Extract the [X, Y] coordinate from the center of the cell holding the provided text.  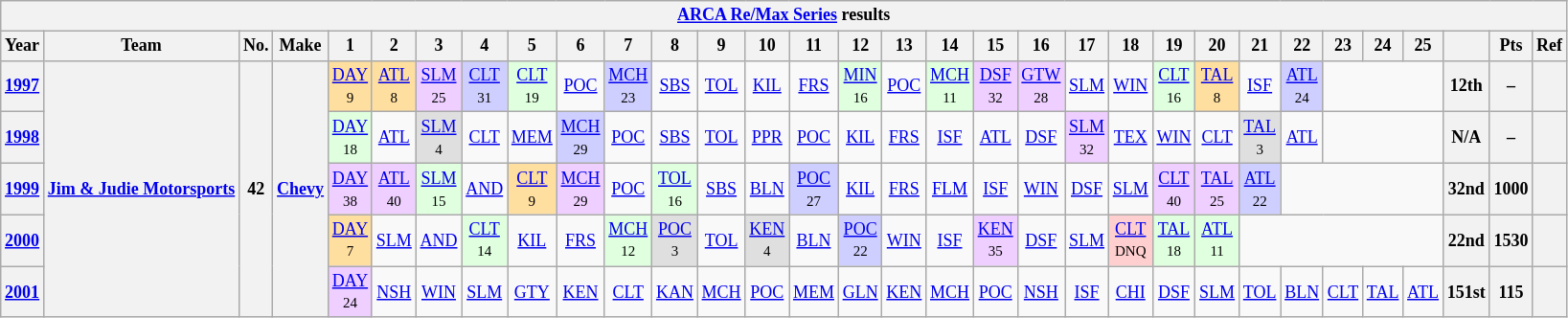
GTW28 [1041, 86]
8 [675, 46]
FLM [950, 189]
MCH23 [628, 86]
CLTDNQ [1130, 240]
ARCA Re/Max Series results [784, 15]
TAL25 [1217, 189]
11 [814, 46]
MCH12 [628, 240]
ATL40 [394, 189]
6 [580, 46]
2000 [23, 240]
ATL24 [1303, 86]
Year [23, 46]
12 [860, 46]
10 [767, 46]
DAY18 [350, 138]
MIN16 [860, 86]
TEX [1130, 138]
42 [257, 189]
1530 [1511, 240]
22nd [1466, 240]
7 [628, 46]
1 [350, 46]
CLT14 [485, 240]
23 [1343, 46]
TAL18 [1174, 240]
25 [1423, 46]
Team [141, 46]
1998 [23, 138]
115 [1511, 292]
DAY24 [350, 292]
POC3 [675, 240]
17 [1087, 46]
MCH11 [950, 86]
9 [721, 46]
SLM4 [439, 138]
DAY9 [350, 86]
22 [1303, 46]
15 [995, 46]
16 [1041, 46]
TAL8 [1217, 86]
24 [1382, 46]
SLM25 [439, 86]
Make [301, 46]
DSF32 [995, 86]
KAN [675, 292]
ATL8 [394, 86]
POC27 [814, 189]
151st [1466, 292]
Chevy [301, 189]
DAY38 [350, 189]
ATL22 [1259, 189]
18 [1130, 46]
TOL16 [675, 189]
TAL [1382, 292]
SLM15 [439, 189]
20 [1217, 46]
CHI [1130, 292]
12th [1466, 86]
1000 [1511, 189]
2 [394, 46]
ATL11 [1217, 240]
CLT19 [533, 86]
13 [904, 46]
GLN [860, 292]
Ref [1550, 46]
CLT16 [1174, 86]
19 [1174, 46]
5 [533, 46]
Pts [1511, 46]
N/A [1466, 138]
KEN35 [995, 240]
21 [1259, 46]
CLT9 [533, 189]
14 [950, 46]
CLT31 [485, 86]
Jim & Judie Motorsports [141, 189]
PPR [767, 138]
SLM32 [1087, 138]
1997 [23, 86]
TAL3 [1259, 138]
CLT40 [1174, 189]
2001 [23, 292]
GTY [533, 292]
32nd [1466, 189]
POC22 [860, 240]
3 [439, 46]
1999 [23, 189]
4 [485, 46]
KEN4 [767, 240]
DAY7 [350, 240]
No. [257, 46]
